Output the (x, y) coordinate of the center of the cell containing the given text.  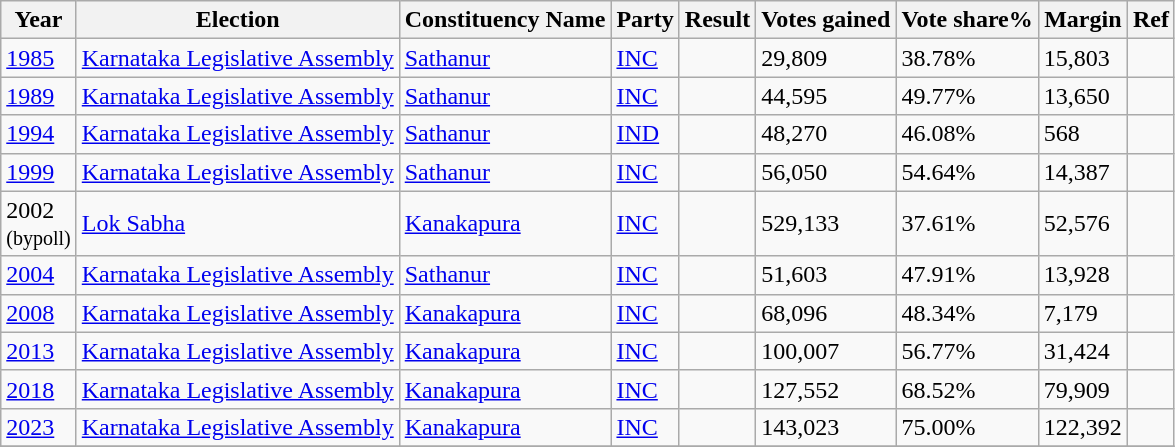
100,007 (826, 351)
56.77% (967, 351)
127,552 (826, 389)
44,595 (826, 96)
13,650 (1082, 96)
Result (717, 20)
2018 (38, 389)
Lok Sabha (238, 224)
Ref (1150, 20)
68.52% (967, 389)
29,809 (826, 58)
7,179 (1082, 313)
31,424 (1082, 351)
75.00% (967, 427)
48,270 (826, 134)
52,576 (1082, 224)
1985 (38, 58)
14,387 (1082, 172)
Party (645, 20)
51,603 (826, 275)
2004 (38, 275)
Vote share% (967, 20)
Votes gained (826, 20)
68,096 (826, 313)
46.08% (967, 134)
38.78% (967, 58)
1999 (38, 172)
2002 (bypoll) (38, 224)
37.61% (967, 224)
1989 (38, 96)
2023 (38, 427)
122,392 (1082, 427)
2013 (38, 351)
15,803 (1082, 58)
568 (1082, 134)
13,928 (1082, 275)
IND (645, 134)
143,023 (826, 427)
2008 (38, 313)
Constituency Name (505, 20)
49.77% (967, 96)
Year (38, 20)
Election (238, 20)
47.91% (967, 275)
529,133 (826, 224)
48.34% (967, 313)
79,909 (1082, 389)
1994 (38, 134)
54.64% (967, 172)
Margin (1082, 20)
56,050 (826, 172)
